Search for the cell housing the specified text and yield its [X, Y] center coordinate. 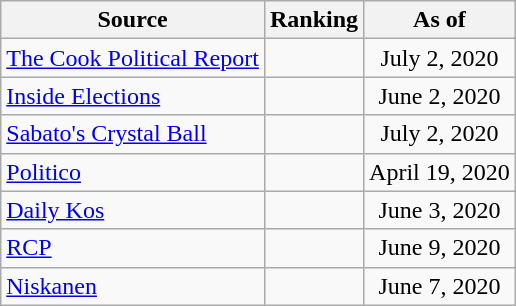
As of [440, 20]
Sabato's Crystal Ball [133, 134]
Niskanen [133, 286]
Inside Elections [133, 96]
RCP [133, 248]
June 3, 2020 [440, 210]
The Cook Political Report [133, 58]
June 9, 2020 [440, 248]
Ranking [314, 20]
June 7, 2020 [440, 286]
Daily Kos [133, 210]
Politico [133, 172]
Source [133, 20]
June 2, 2020 [440, 96]
April 19, 2020 [440, 172]
